Extract the (X, Y) coordinate from the center of the cell holding the provided text.  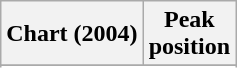
Chart (2004) (72, 34)
Peakposition (189, 34)
